Determine the [X, Y] coordinate at the center of the cell enclosing the given text.  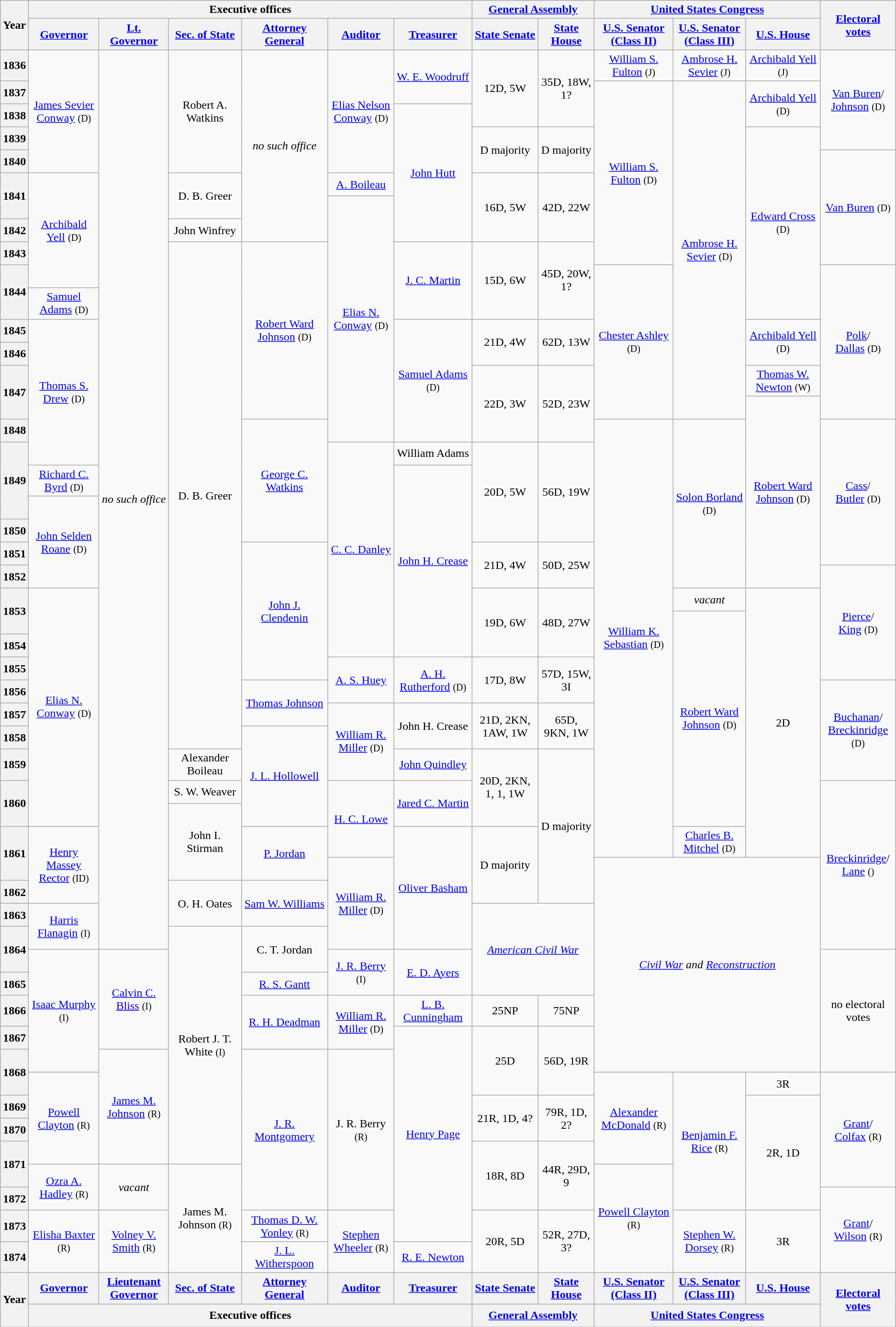
75NP [567, 1010]
Chester Ashley (D) [634, 342]
A. Boileau [361, 184]
Thomas Johnson [284, 703]
LieutenantGovernor [134, 1288]
1842 [14, 230]
1839 [14, 138]
John Quindley [433, 764]
17D, 8W [505, 680]
Lt. Governor [134, 34]
25D [505, 1061]
Thomas D. W. Yonley (R) [284, 1226]
George C. Watkins [284, 481]
1861 [14, 853]
John Hutt [433, 173]
1866 [14, 1010]
Archibald Yell (J) [783, 65]
1872 [14, 1199]
John SeldenRoane (D) [64, 542]
Civil War and Reconstruction [707, 964]
45D, 20W, 1? [567, 281]
R. E. Newton [433, 1257]
Edward Cross (D) [783, 223]
J. L. Witherspoon [284, 1257]
Polk/Dallas (D) [858, 342]
J. R. Montgomery [284, 1130]
2R, 1D [783, 1153]
1852 [14, 577]
1867 [14, 1038]
Van Buren/Johnson (D) [858, 100]
1849 [14, 481]
C. C. Danley [361, 550]
Buchanan/Breckinridge (D) [858, 730]
1848 [14, 431]
1851 [14, 554]
Alexander Boileau [205, 764]
William S. Fulton (D) [634, 173]
Elias NelsonConway (D) [361, 111]
1850 [14, 531]
1841 [14, 196]
Volney V.Smith (R) [134, 1241]
1874 [14, 1257]
Sam W. Williams [284, 903]
56D, 19R [567, 1061]
1843 [14, 253]
James M.Johnson (R) [134, 1107]
18R, 8D [505, 1176]
Thomas S. Drew (D) [64, 392]
57D, 15W, 3I [567, 680]
P. Jordan [284, 853]
Ozra A. Hadley (R) [64, 1187]
16D, 5W [505, 207]
Benjamin F. Rice (R) [709, 1141]
Thomas W. Newton (W) [783, 380]
John J. Clendenin [284, 611]
2D [783, 723]
Henry MasseyRector (ID) [64, 865]
1862 [14, 892]
35D, 18W, 1? [567, 88]
Ambrose H. Sevier (J) [709, 65]
1858 [14, 737]
W. E. Woodruff [433, 77]
Grant/Colfax (R) [858, 1130]
John Winfrey [205, 230]
William Adams [433, 454]
James M. Johnson (R) [205, 1218]
1840 [14, 161]
J. R. Berry (I) [361, 972]
1871 [14, 1164]
Henry Page [433, 1134]
65D, 9KN, 1W [567, 726]
1873 [14, 1226]
21D, 2KN, 1AW, 1W [505, 726]
44R, 29D, 9 [567, 1176]
Stephen Wheeler (R) [361, 1241]
Harris Flanagin (I) [64, 926]
50D, 25W [567, 565]
48D, 27W [567, 623]
1837 [14, 92]
Jared C. Martin [433, 803]
Solon Borland (D) [709, 504]
J. L. Hollowell [284, 776]
Elisha Baxter (R) [64, 1241]
1845 [14, 330]
A. H. Rutherford (D) [433, 680]
J. R. Berry (R) [361, 1130]
Stephen W. Dorsey (R) [709, 1241]
1860 [14, 803]
Ambrose H. Sevier (D) [709, 250]
Calvin C. Bliss (I) [134, 999]
Alexander McDonald (R) [634, 1118]
S. W. Weaver [205, 792]
1865 [14, 984]
Isaac Murphy (I) [64, 1010]
1836 [14, 65]
1854 [14, 646]
R. H. Deadman [284, 1022]
William S. Fulton (J) [634, 65]
1857 [14, 715]
1859 [14, 764]
1856 [14, 692]
1844 [14, 292]
1869 [14, 1107]
no electoral votes [858, 1010]
Cass/Butler (D) [858, 492]
19D, 6W [505, 623]
J. C. Martin [433, 281]
Breckinridge/Lane () [858, 865]
James SevierConway (D) [64, 111]
52D, 23W [567, 403]
H. C. Lowe [361, 819]
79R, 1D, 2? [567, 1118]
William K. Sebastian (D) [634, 638]
12D, 5W [505, 88]
42D, 22W [567, 207]
1863 [14, 915]
22D, 3W [505, 403]
Pierce/King (D) [858, 623]
25NP [505, 1010]
E. D. Ayers [433, 972]
56D, 19W [567, 492]
1868 [14, 1072]
American Civil War [533, 949]
Charles B. Mitchel (D) [709, 842]
O. H. Oates [205, 903]
Robert A. Watkins [205, 111]
R. S. Gantt [284, 984]
52R, 27D, 3? [567, 1241]
John I. Stirman [205, 842]
Oliver Basham [433, 888]
Robert J. T. White (I) [205, 1045]
1855 [14, 669]
A. S. Huey [361, 680]
L. B. Cunningham [433, 1010]
62D, 13W [567, 342]
1846 [14, 353]
20R, 5D [505, 1241]
Van Buren (D) [858, 207]
1870 [14, 1130]
1847 [14, 392]
Grant/Wilson (R) [858, 1230]
Richard C. Byrd (D) [64, 481]
1838 [14, 115]
20D, 5W [505, 492]
15D, 6W [505, 281]
21R, 1D, 4? [505, 1118]
1864 [14, 949]
C. T. Jordan [284, 949]
1853 [14, 611]
20D, 2KN, 1, 1, 1W [505, 787]
